Output the [X, Y] coordinate of the center of the cell containing the given text.  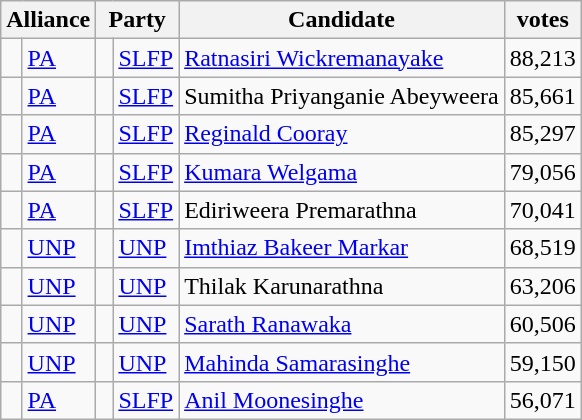
Sumitha Priyanganie Abeyweera [342, 96]
Ratnasiri Wickremanayake [342, 58]
59,150 [542, 362]
85,661 [542, 96]
Kumara Welgama [342, 172]
88,213 [542, 58]
Thilak Karunarathna [342, 286]
Reginald Cooray [342, 134]
Ediriweera Premarathna [342, 210]
60,506 [542, 324]
Sarath Ranawaka [342, 324]
Mahinda Samarasinghe [342, 362]
63,206 [542, 286]
Party [138, 20]
85,297 [542, 134]
68,519 [542, 248]
Imthiaz Bakeer Markar [342, 248]
70,041 [542, 210]
56,071 [542, 400]
79,056 [542, 172]
Alliance [48, 20]
Candidate [342, 20]
votes [542, 20]
Anil Moonesinghe [342, 400]
